Determine the [X, Y] coordinate at the center of the cell enclosing the given text.  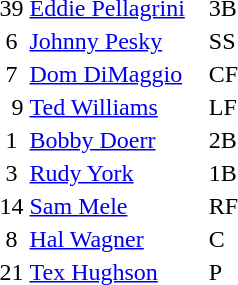
Sam Mele [116, 206]
Dom DiMaggio [116, 74]
Bobby Doerr [116, 140]
Johnny Pesky [116, 41]
Ted Williams [116, 107]
Rudy York [116, 173]
Hal Wagner [116, 239]
